Find where the given text appears and provide that cell's center as (X, Y) coordinate. 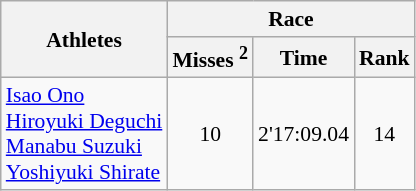
Athletes (84, 40)
14 (384, 134)
Time (304, 58)
Misses 2 (210, 58)
Race (290, 19)
Rank (384, 58)
2'17:09.04 (304, 134)
Isao OnoHiroyuki DeguchiManabu SuzukiYoshiyuki Shirate (84, 134)
10 (210, 134)
